Scan for the cell matching the given text and deliver its (x, y) coordinate at center. 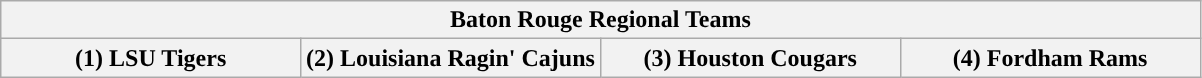
(4) Fordham Rams (1050, 58)
Baton Rouge Regional Teams (600, 20)
(1) LSU Tigers (151, 58)
(2) Louisiana Ragin' Cajuns (451, 58)
(3) Houston Cougars (750, 58)
